Find where the given text appears and provide that cell's center as [x, y] coordinate. 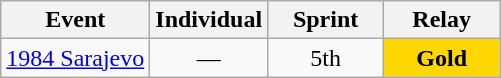
Individual [209, 20]
Sprint [326, 20]
— [209, 58]
5th [326, 58]
Gold [442, 58]
Event [76, 20]
1984 Sarajevo [76, 58]
Relay [442, 20]
